Scan for the cell matching the given text and deliver its [X, Y] coordinate at center. 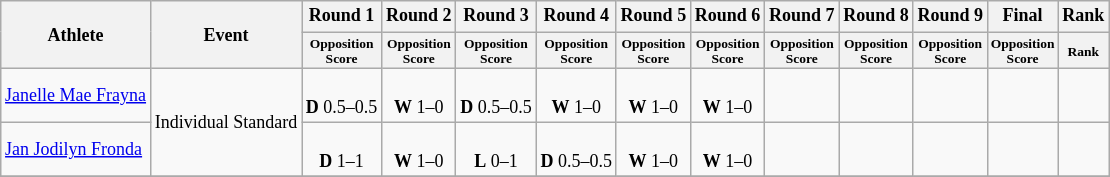
Round 3 [496, 16]
Janelle Mae Frayna [76, 96]
Individual Standard [226, 122]
Round 1 [342, 16]
L 0–1 [496, 149]
Jan Jodilyn Fronda [76, 149]
D 1–1 [342, 149]
Athlete [76, 35]
Round 5 [653, 16]
Round 7 [802, 16]
Round 8 [876, 16]
Final [1022, 16]
Round 9 [950, 16]
Round 6 [727, 16]
Event [226, 35]
Round 4 [576, 16]
Round 2 [419, 16]
